Search for the cell housing the specified text and yield its [X, Y] center coordinate. 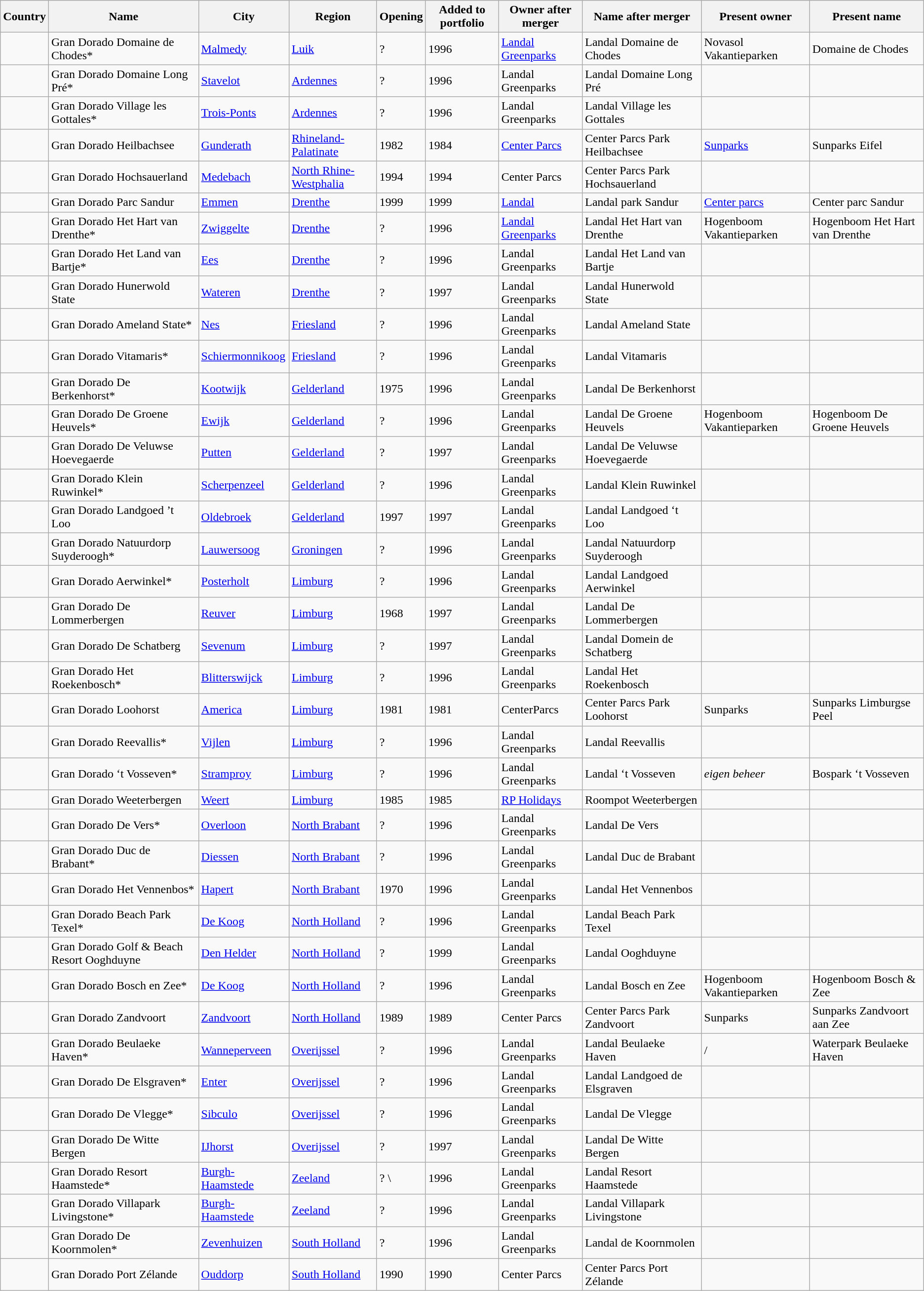
Landal Klein Ruwinkel [642, 485]
Landal Duc de Brabant [642, 857]
Landal Het Vennenbos [642, 889]
Gran Dorado De Veluwse Hoevegaerde [123, 453]
Present owner [755, 17]
Hogenboom Het Hart van Drenthe [867, 228]
Name [123, 17]
Gran Dorado Het Hart van Drenthe* [123, 228]
Schiermonnikoog [244, 356]
Rhineland-Palatinate [333, 145]
Gran Dorado Port Zélande [123, 1275]
Sunparks Zandvoort aan Zee [867, 1018]
Landal Landgoed de Elsgraven [642, 1082]
Country [25, 17]
Overloon [244, 824]
Gran Dorado ‘t Vosseven* [123, 774]
Gran Dorado Beach Park Texel* [123, 921]
Gran Dorado Landgoed ’t Loo [123, 517]
1970 [401, 889]
Gran Dorado De Berkenhorst* [123, 388]
Scherpenzeel [244, 485]
Gran Dorado De Groene Heuvels* [123, 421]
Gran Dorado Beulaeke Haven* [123, 1050]
Medebach [244, 177]
Malmedy [244, 48]
? \ [401, 1178]
Zandvoort [244, 1018]
Gran Dorado Duc de Brabant* [123, 857]
Gran Dorado Vitamaris* [123, 356]
Landal Hunerwold State [642, 292]
Landal [540, 202]
Domaine de Chodes [867, 48]
Gran Dorado Reevallis* [123, 742]
Gran Dorado Loohorst [123, 710]
Landal Villapark Livingstone [642, 1211]
RP Holidays [540, 799]
Stavelot [244, 81]
Gran Dorado Het Vennenbos* [123, 889]
Groningen [333, 549]
Landal park Sandur [642, 202]
Gran Dorado Natuurdorp Suyderoogh* [123, 549]
Gran Dorado Bosch en Zee* [123, 985]
Landal Domaine de Chodes [642, 48]
Gran Dorado Villapark Livingstone* [123, 1211]
Bospark ‘t Vosseven [867, 774]
Center Parcs Park Heilbachsee [642, 145]
Present name [867, 17]
/ [755, 1050]
Landal Het Land van Bartje [642, 260]
Gran Dorado Weeterbergen [123, 799]
Center Parcs Port Zélande [642, 1275]
Sevenum [244, 646]
Landal De Vlegge [642, 1114]
Landal Landgoed ‘t Loo [642, 517]
Landal Het Roekenbosch [642, 677]
Gran Dorado Hochsauerland [123, 177]
Center Parcs Park Hochsauerland [642, 177]
Zevenhuizen [244, 1242]
Landal de Koornmolen [642, 1242]
Novasol Vakantieparken [755, 48]
Gran Dorado Golf & Beach Resort Ooghduyne [123, 954]
City [244, 17]
Blitterswijck [244, 677]
Hogenboom De Groene Heuvels [867, 421]
Landal Resort Haamstede [642, 1178]
Reuver [244, 613]
Gran Dorado Village les Gottales* [123, 113]
Gran Dorado De Lommerbergen [123, 613]
Sibculo [244, 1114]
Landal De Vers [642, 824]
Oldebroek [244, 517]
Landal De Lommerbergen [642, 613]
Gran Dorado Het Land van Bartje* [123, 260]
Landal Domein de Schatberg [642, 646]
Diessen [244, 857]
Enter [244, 1082]
Landal Natuurdorp Suyderoogh [642, 549]
America [244, 710]
Landal De Groene Heuvels [642, 421]
Gran Dorado Domaine Long Pré* [123, 81]
Landal Bosch en Zee [642, 985]
Landal Landgoed Aerwinkel [642, 582]
Gran Dorado De Vlegge* [123, 1114]
Landal Het Hart van Drenthe [642, 228]
Zwiggelte [244, 228]
Wateren [244, 292]
Sunparks Limburgse Peel [867, 710]
Added to portfolio [462, 17]
1975 [401, 388]
eigen beheer [755, 774]
Landal ‘t Vosseven [642, 774]
Stramproy [244, 774]
Gran Dorado Resort Haamstede* [123, 1178]
Kootwijk [244, 388]
Center Parcs Park Zandvoort [642, 1018]
Gran Dorado Aerwinkel* [123, 582]
Gran Dorado De Vers* [123, 824]
Landal Ameland State [642, 324]
Waterpark Beulaeke Haven [867, 1050]
Center parcs [755, 202]
Gran Dorado Ameland State* [123, 324]
Gran Dorado Heilbachsee [123, 145]
Ewijk [244, 421]
Gunderath [244, 145]
Gran Dorado Hunerwold State [123, 292]
Owner after merger [540, 17]
Weert [244, 799]
Gran Dorado Klein Ruwinkel* [123, 485]
Landal Beulaeke Haven [642, 1050]
Landal Village les Gottales [642, 113]
Center Parcs Park Loohorst [642, 710]
Luik [333, 48]
Gran Dorado De Elsgraven* [123, 1082]
Roompot Weeterbergen [642, 799]
Gran Dorado Domaine de Chodes* [123, 48]
Landal Beach Park Texel [642, 921]
Name after merger [642, 17]
Gran Dorado Het Roekenbosch* [123, 677]
Gran Dorado De Koornmolen* [123, 1242]
Posterholt [244, 582]
Landal Reevallis [642, 742]
IJhorst [244, 1146]
Gran Dorado De Witte Bergen [123, 1146]
Putten [244, 453]
Landal De Berkenhorst [642, 388]
Vijlen [244, 742]
Region [333, 17]
1968 [401, 613]
Center parc Sandur [867, 202]
1982 [401, 145]
Wanneperveen [244, 1050]
Sunparks Eifel [867, 145]
Ees [244, 260]
Landal De Veluwse Hoevegaerde [642, 453]
Emmen [244, 202]
Gran Dorado Zandvoort [123, 1018]
Lauwersoog [244, 549]
Hogenboom Bosch & Zee [867, 985]
Hapert [244, 889]
Gran Dorado Parc Sandur [123, 202]
North Rhine-Westphalia [333, 177]
Landal De Witte Bergen [642, 1146]
Landal Domaine Long Pré [642, 81]
Opening [401, 17]
Landal Ooghduyne [642, 954]
Gran Dorado De Schatberg [123, 646]
Den Helder [244, 954]
Nes [244, 324]
CenterParcs [540, 710]
Ouddorp [244, 1275]
Trois-Ponts [244, 113]
1984 [462, 145]
Landal Vitamaris [642, 356]
